Provide the (X, Y) coordinate of the cell's center where the given text is located.  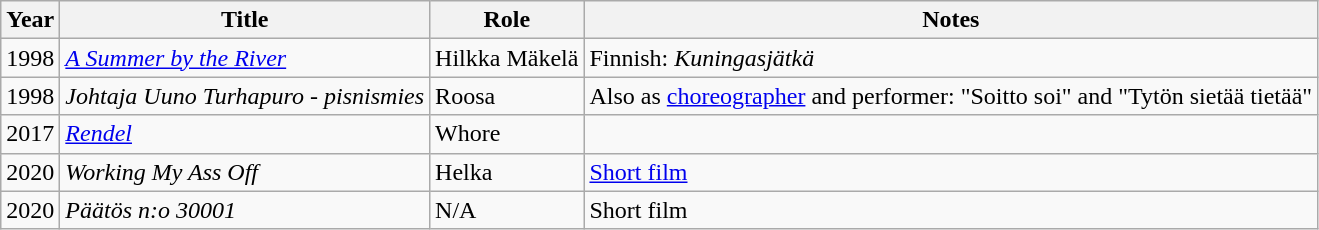
2017 (30, 134)
Finnish: Kuningasjätkä (951, 58)
A Summer by the River (245, 58)
Role (507, 20)
Johtaja Uuno Turhapuro - pisnismies (245, 96)
Working My Ass Off (245, 172)
N/A (507, 210)
Roosa (507, 96)
Whore (507, 134)
Title (245, 20)
Helka (507, 172)
Rendel (245, 134)
Päätös n:o 30001 (245, 210)
Year (30, 20)
Hilkka Mäkelä (507, 58)
Also as choreographer and performer: "Soitto soi" and "Tytön sietää tietää" (951, 96)
Notes (951, 20)
